Return (X, Y) of the center of cell containing provided text 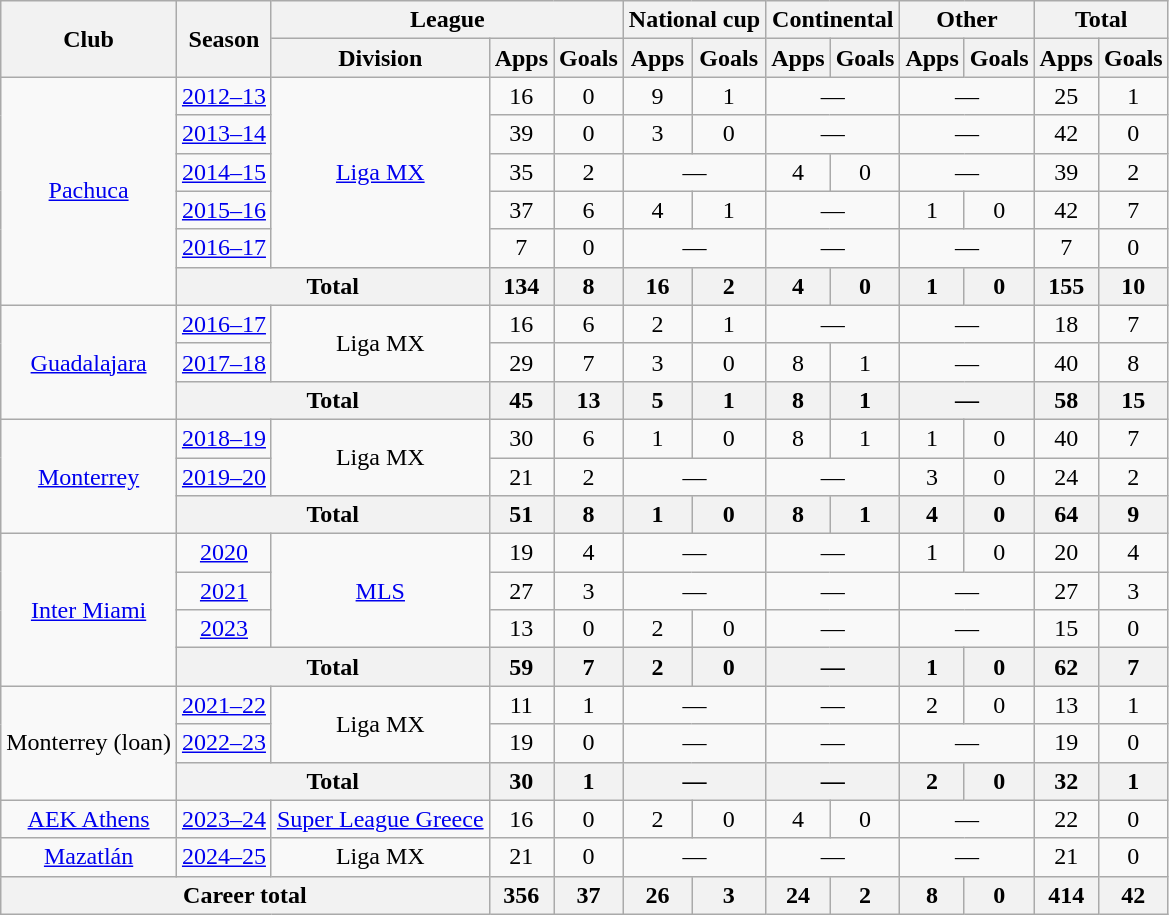
18 (1066, 324)
134 (521, 286)
National cup (694, 20)
5 (657, 400)
25 (1066, 96)
Division (380, 58)
2023 (224, 629)
356 (521, 895)
Monterrey (89, 476)
155 (1066, 286)
35 (521, 172)
MLS (380, 591)
Club (89, 39)
2012–13 (224, 96)
2023–24 (224, 819)
2013–14 (224, 134)
20 (1066, 553)
Monterrey (loan) (89, 743)
2020 (224, 553)
2017–18 (224, 362)
Other (967, 20)
Guadalajara (89, 362)
51 (521, 515)
AEK Athens (89, 819)
22 (1066, 819)
Super League Greece (380, 819)
Continental (833, 20)
2022–23 (224, 743)
59 (521, 667)
414 (1066, 895)
2024–25 (224, 857)
62 (1066, 667)
2015–16 (224, 210)
Pachuca (89, 191)
29 (521, 362)
2019–20 (224, 477)
Season (224, 39)
32 (1066, 781)
Career total (245, 895)
64 (1066, 515)
Inter Miami (89, 610)
2014–15 (224, 172)
10 (1133, 286)
11 (521, 705)
Mazatlán (89, 857)
2018–19 (224, 438)
26 (657, 895)
45 (521, 400)
League (447, 20)
2021–22 (224, 705)
2021 (224, 591)
58 (1066, 400)
